Capture the cell that displays the provided text and extract its (x, y) central coordinate. 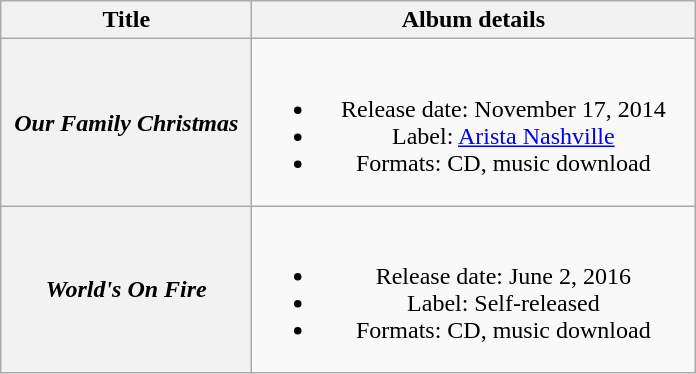
Release date: November 17, 2014Label: Arista NashvilleFormats: CD, music download (474, 122)
Album details (474, 20)
Our Family Christmas (126, 122)
Title (126, 20)
World's On Fire (126, 290)
Release date: June 2, 2016Label: Self-releasedFormats: CD, music download (474, 290)
